Return [x, y] of the center of cell containing provided text 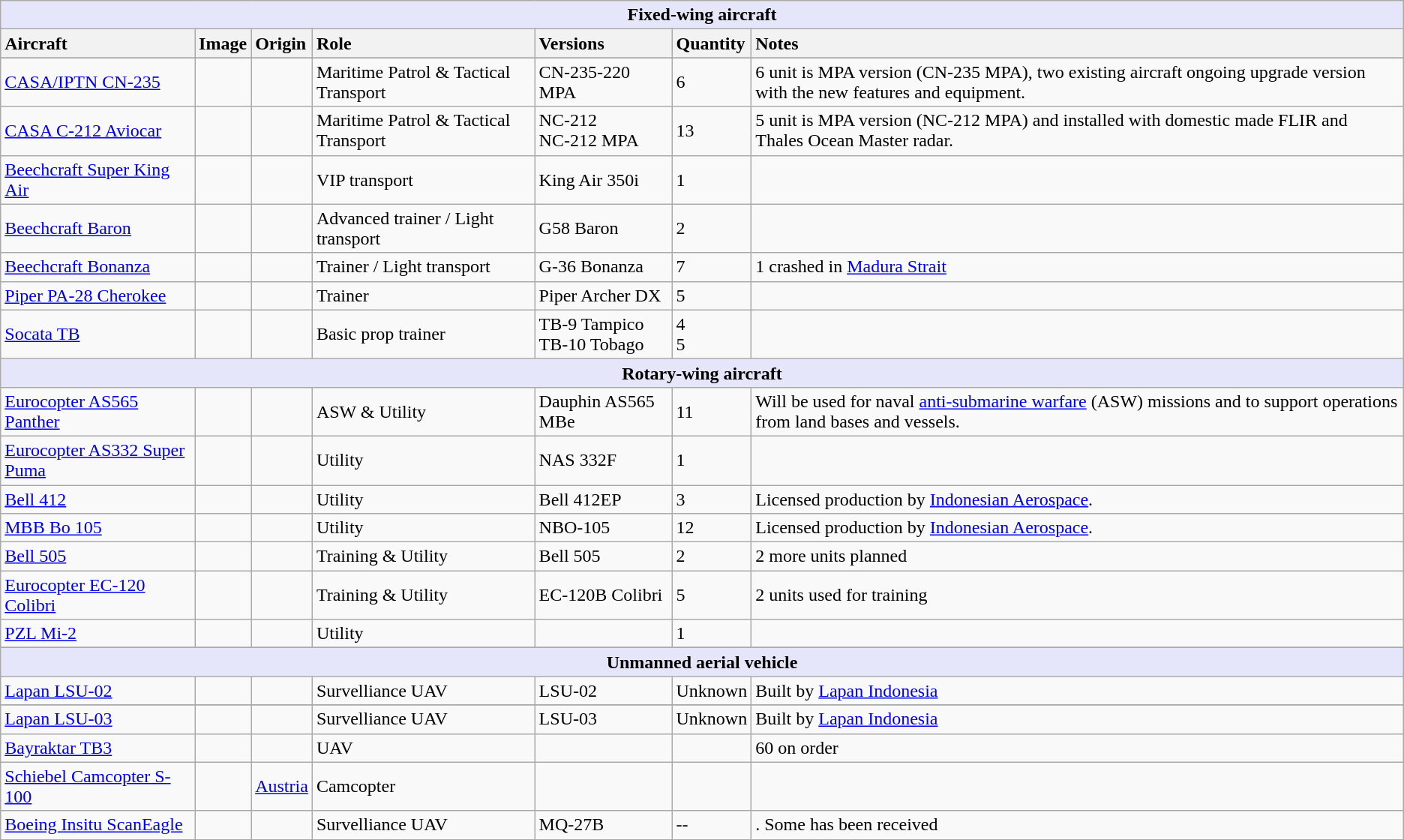
Notes [1078, 43]
CASA/IPTN CN-235 [97, 82]
G-36 Bonanza [603, 267]
MQ-27B [603, 825]
-- [712, 825]
Image [223, 43]
CASA C-212 Aviocar [97, 130]
Origin [282, 43]
Bell 412 [97, 499]
6 [712, 82]
Advanced trainer / Light transport [423, 228]
Austria [282, 786]
Basic prop trainer [423, 334]
7 [712, 267]
2 units used for training [1078, 595]
UAV [423, 748]
Dauphin AS565 MBe [603, 411]
Beechcraft Super King Air [97, 180]
Eurocopter AS332 Super Puma [97, 460]
LSU-02 [603, 691]
45 [712, 334]
Trainer / Light transport [423, 267]
Boeing Insitu ScanEagle [97, 825]
CN-235-220 MPA [603, 82]
Lapan LSU-02 [97, 691]
NC-212NC-212 MPA [603, 130]
Rotary-wing aircraft [702, 373]
Aircraft [97, 43]
Piper PA-28 Cherokee [97, 295]
Versions [603, 43]
VIP transport [423, 180]
Schiebel Camcopter S-100 [97, 786]
Eurocopter AS565 Panther [97, 411]
MBB Bo 105 [97, 528]
6 unit is MPA version (CN-235 MPA), two existing aircraft ongoing upgrade version with the new features and equipment. [1078, 82]
TB-9 TampicoTB-10 Tobago [603, 334]
Socata TB [97, 334]
12 [712, 528]
ASW & Utility [423, 411]
5 unit is MPA version (NC-212 MPA) and installed with domestic made FLIR and Thales Ocean Master radar. [1078, 130]
3 [712, 499]
Will be used for naval anti-submarine warfare (ASW) missions and to support operations from land bases and vessels. [1078, 411]
King Air 350i [603, 180]
Beechcraft Baron [97, 228]
LSU-03 [603, 719]
11 [712, 411]
2 more units planned [1078, 556]
NBO-105 [603, 528]
EC-120B Colibri [603, 595]
Fixed-wing aircraft [702, 15]
60 on order [1078, 748]
G58 Baron [603, 228]
Bayraktar TB3 [97, 748]
Quantity [712, 43]
Lapan LSU-03 [97, 719]
Role [423, 43]
Trainer [423, 295]
Camcopter [423, 786]
Bell 412EP [603, 499]
Piper Archer DX [603, 295]
13 [712, 130]
1 crashed in Madura Strait [1078, 267]
. Some has been received [1078, 825]
Beechcraft Bonanza [97, 267]
NAS 332F [603, 460]
PZL Mi-2 [97, 634]
Eurocopter EC-120 Colibri [97, 595]
Unmanned aerial vehicle [702, 662]
